Pinpoint the cell where the given text exists, returning its (X, Y) midpoint coordinate. 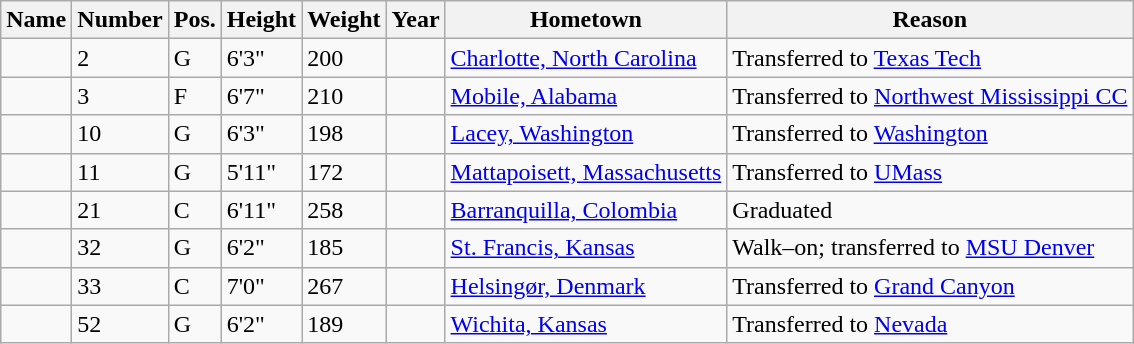
Weight (344, 20)
189 (344, 324)
10 (120, 134)
Graduated (930, 210)
Height (261, 20)
21 (120, 210)
11 (120, 172)
2 (120, 58)
52 (120, 324)
Hometown (586, 20)
Reason (930, 20)
Transferred to Nevada (930, 324)
Pos. (194, 20)
6'7" (261, 96)
6'11" (261, 210)
Transferred to UMass (930, 172)
Number (120, 20)
Mattapoisett, Massachusetts (586, 172)
3 (120, 96)
258 (344, 210)
Transferred to Grand Canyon (930, 286)
Lacey, Washington (586, 134)
172 (344, 172)
Transferred to Washington (930, 134)
St. Francis, Kansas (586, 248)
Barranquilla, Colombia (586, 210)
267 (344, 286)
32 (120, 248)
Transferred to Northwest Mississippi CC (930, 96)
185 (344, 248)
Transferred to Texas Tech (930, 58)
Wichita, Kansas (586, 324)
33 (120, 286)
5'11" (261, 172)
7'0" (261, 286)
Year (416, 20)
Mobile, Alabama (586, 96)
210 (344, 96)
198 (344, 134)
F (194, 96)
Charlotte, North Carolina (586, 58)
200 (344, 58)
Helsingør, Denmark (586, 286)
Walk–on; transferred to MSU Denver (930, 248)
Name (36, 20)
